Return [x, y] of the center of cell containing provided text 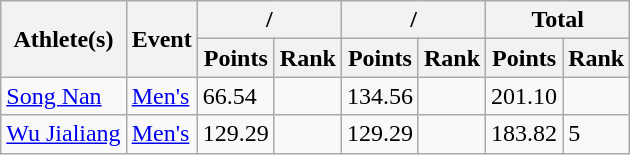
Total [558, 20]
201.10 [524, 96]
134.56 [380, 96]
Athlete(s) [64, 39]
183.82 [524, 134]
66.54 [236, 96]
5 [596, 134]
Wu Jialiang [64, 134]
Song Nan [64, 96]
Event [162, 39]
